Output the (X, Y) coordinate of the center of the cell containing the given text.  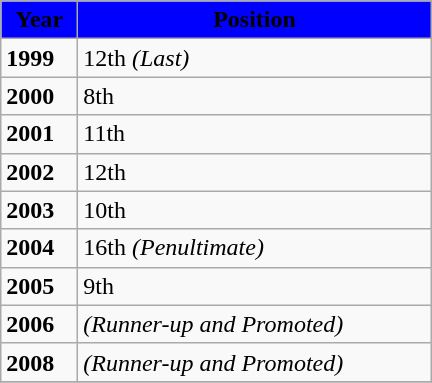
12th (Last) (254, 58)
2001 (40, 134)
2003 (40, 210)
10th (254, 210)
9th (254, 286)
2005 (40, 286)
12th (254, 172)
8th (254, 96)
11th (254, 134)
2000 (40, 96)
2006 (40, 324)
2008 (40, 362)
Position (254, 20)
2004 (40, 248)
16th (Penultimate) (254, 248)
Year (40, 20)
1999 (40, 58)
2002 (40, 172)
